From the cell containing the given text, extract its center point as (x, y) coordinate. 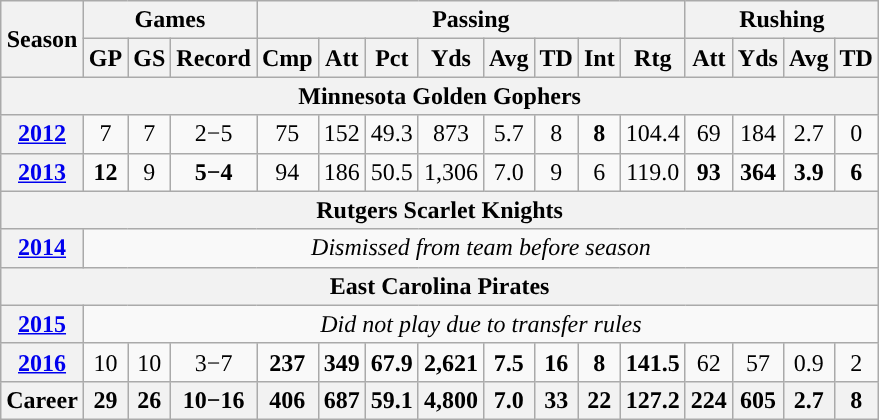
Rushing (782, 20)
67.9 (392, 362)
Int (599, 58)
Season (42, 39)
Rutgers Scarlet Knights (440, 210)
349 (342, 362)
75 (287, 134)
33 (556, 400)
Passing (470, 20)
1,306 (450, 172)
5.7 (508, 134)
62 (708, 362)
7.5 (508, 362)
406 (287, 400)
605 (758, 400)
50.5 (392, 172)
26 (150, 400)
0.9 (808, 362)
152 (342, 134)
94 (287, 172)
Minnesota Golden Gophers (440, 96)
224 (708, 400)
49.3 (392, 134)
141.5 (652, 362)
3.9 (808, 172)
69 (708, 134)
4,800 (450, 400)
GP (105, 58)
Dismissed from team before season (480, 248)
2016 (42, 362)
GS (150, 58)
Games (170, 20)
873 (450, 134)
2−5 (214, 134)
2 (856, 362)
5−4 (214, 172)
10−16 (214, 400)
3−7 (214, 362)
12 (105, 172)
Career (42, 400)
93 (708, 172)
104.4 (652, 134)
364 (758, 172)
119.0 (652, 172)
Did not play due to transfer rules (480, 324)
2014 (42, 248)
57 (758, 362)
16 (556, 362)
Pct (392, 58)
2013 (42, 172)
Rtg (652, 58)
186 (342, 172)
237 (287, 362)
22 (599, 400)
Cmp (287, 58)
2015 (42, 324)
59.1 (392, 400)
Record (214, 58)
184 (758, 134)
2012 (42, 134)
East Carolina Pirates (440, 286)
2,621 (450, 362)
127.2 (652, 400)
29 (105, 400)
0 (856, 134)
687 (342, 400)
